Find where the given text appears and provide that cell's center as (X, Y) coordinate. 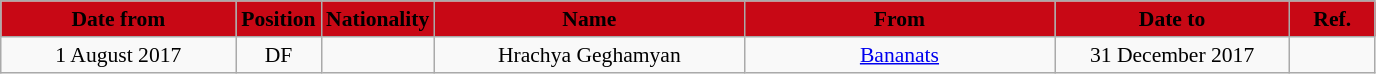
From (899, 19)
31 December 2017 (1172, 55)
Date to (1172, 19)
Ref. (1332, 19)
Name (589, 19)
Position (278, 19)
DF (278, 55)
Date from (118, 19)
1 August 2017 (118, 55)
Bananats (899, 55)
Hrachya Geghamyan (589, 55)
Nationality (378, 19)
